Identify which cell holds the provided text, then report its [x, y] central coordinate. 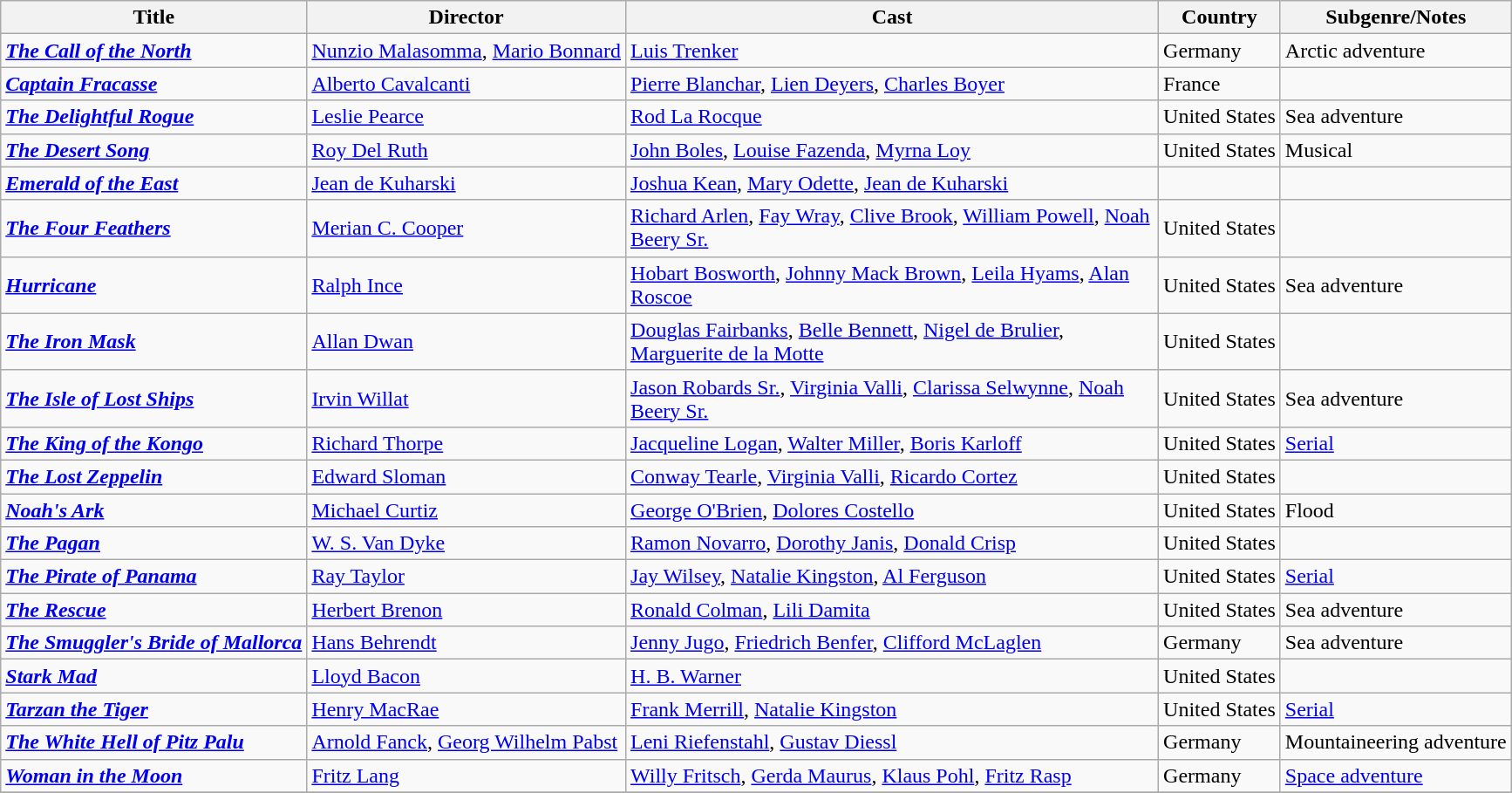
Ronald Colman, Lili Damita [893, 610]
John Boles, Louise Fazenda, Myrna Loy [893, 150]
Space adventure [1395, 776]
Michael Curtiz [467, 510]
The Rescue [153, 610]
Tarzan the Tiger [153, 709]
Alberto Cavalcanti [467, 84]
Flood [1395, 510]
Richard Thorpe [467, 443]
Mountaineering adventure [1395, 742]
Ramon Novarro, Dorothy Janis, Donald Crisp [893, 543]
George O'Brien, Dolores Costello [893, 510]
The Isle of Lost Ships [153, 398]
Leslie Pearce [467, 117]
The White Hell of Pitz Palu [153, 742]
The Desert Song [153, 150]
W. S. Van Dyke [467, 543]
Irvin Willat [467, 398]
The Lost Zeppelin [153, 476]
Lloyd Bacon [467, 676]
Emerald of the East [153, 183]
The Pagan [153, 543]
H. B. Warner [893, 676]
Jean de Kuharski [467, 183]
Merian C. Cooper [467, 229]
Captain Fracasse [153, 84]
Fritz Lang [467, 776]
Henry MacRae [467, 709]
Title [153, 17]
Luis Trenker [893, 51]
Leni Riefenstahl, Gustav Diessl [893, 742]
Cast [893, 17]
Jason Robards Sr., Virginia Valli, Clarissa Selwynne, Noah Beery Sr. [893, 398]
Subgenre/Notes [1395, 17]
Roy Del Ruth [467, 150]
The Call of the North [153, 51]
Ray Taylor [467, 577]
Arctic adventure [1395, 51]
Pierre Blanchar, Lien Deyers, Charles Boyer [893, 84]
Hans Behrendt [467, 643]
Jay Wilsey, Natalie Kingston, Al Ferguson [893, 577]
Woman in the Moon [153, 776]
Frank Merrill, Natalie Kingston [893, 709]
Arnold Fanck, Georg Wilhelm Pabst [467, 742]
Richard Arlen, Fay Wray, Clive Brook, William Powell, Noah Beery Sr. [893, 229]
Willy Fritsch, Gerda Maurus, Klaus Pohl, Fritz Rasp [893, 776]
The Iron Mask [153, 342]
Noah's Ark [153, 510]
The Smuggler's Bride of Mallorca [153, 643]
Edward Sloman [467, 476]
Nunzio Malasomma, Mario Bonnard [467, 51]
Joshua Kean, Mary Odette, Jean de Kuharski [893, 183]
Douglas Fairbanks, Belle Bennett, Nigel de Brulier, Marguerite de la Motte [893, 342]
France [1220, 84]
The Pirate of Panama [153, 577]
Hobart Bosworth, Johnny Mack Brown, Leila Hyams, Alan Roscoe [893, 284]
Allan Dwan [467, 342]
Hurricane [153, 284]
Herbert Brenon [467, 610]
Jenny Jugo, Friedrich Benfer, Clifford McLaglen [893, 643]
The King of the Kongo [153, 443]
Director [467, 17]
Stark Mad [153, 676]
Rod La Rocque [893, 117]
The Delightful Rogue [153, 117]
Conway Tearle, Virginia Valli, Ricardo Cortez [893, 476]
Country [1220, 17]
Ralph Ince [467, 284]
The Four Feathers [153, 229]
Jacqueline Logan, Walter Miller, Boris Karloff [893, 443]
Musical [1395, 150]
